Return the (x, y) coordinate for the center point of the cell that contains the specified text.  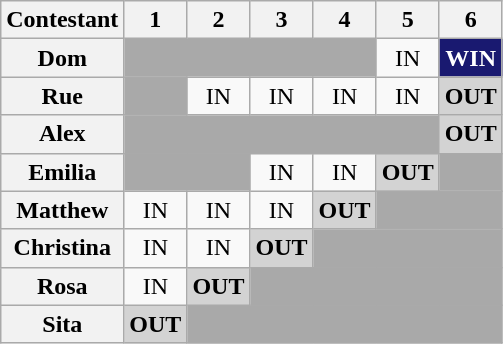
2 (218, 20)
Matthew (62, 210)
WIN (470, 58)
Christina (62, 248)
4 (344, 20)
5 (408, 20)
1 (156, 20)
6 (470, 20)
Dom (62, 58)
Emilia (62, 172)
Alex (62, 134)
Rosa (62, 286)
Contestant (62, 20)
Rue (62, 96)
Sita (62, 324)
3 (282, 20)
